From the cell containing the given text, extract its center point as [x, y] coordinate. 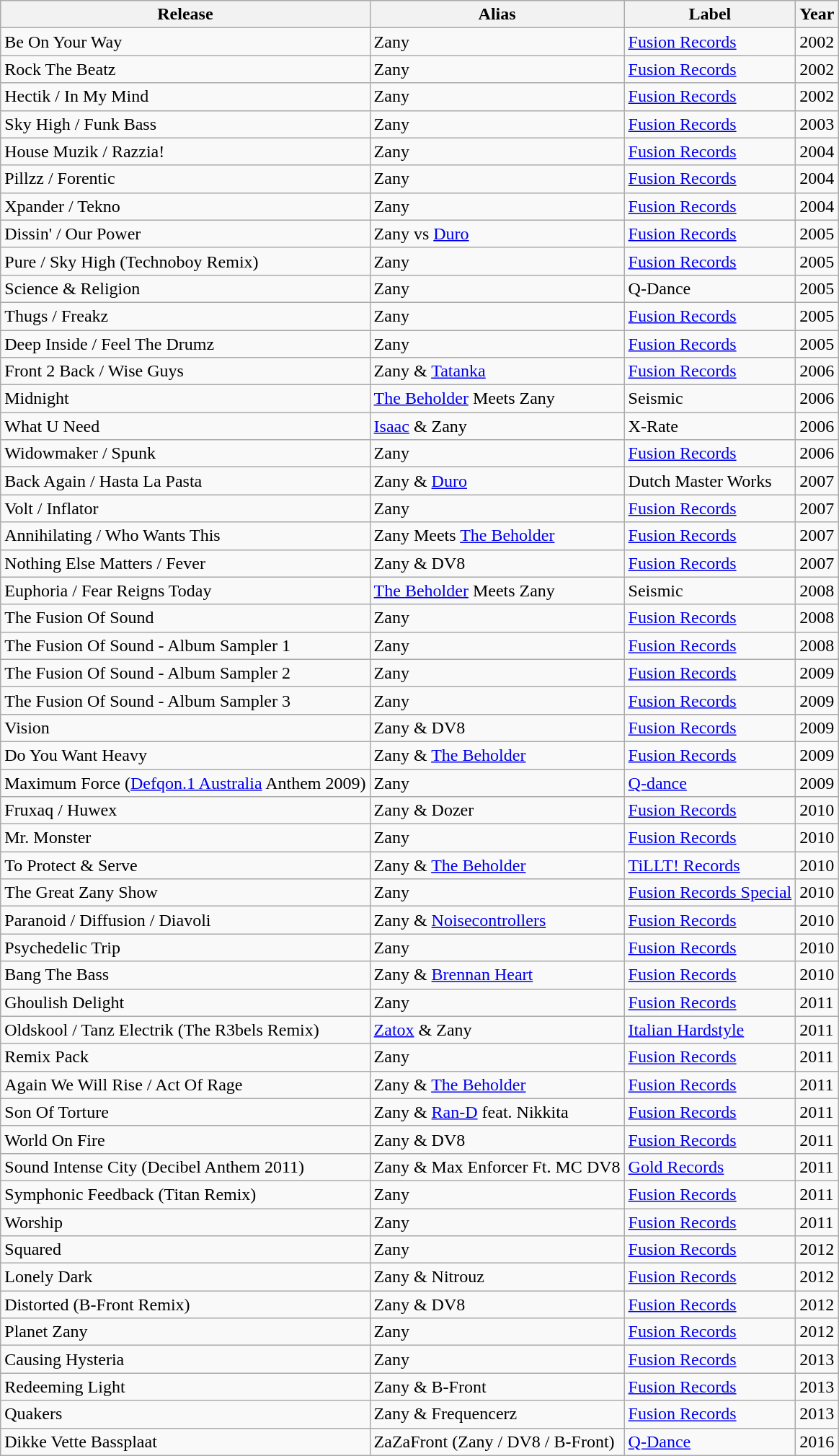
Zatox & Zany [497, 1030]
Italian Hardstyle [710, 1030]
Hectik / In My Mind [185, 97]
The Fusion Of Sound [185, 618]
TiLLT! Records [710, 865]
Euphoria / Fear Reigns Today [185, 591]
Thugs / Freakz [185, 316]
Zany & Nitrouz [497, 1277]
Zany & Brennan Heart [497, 975]
The Fusion Of Sound - Album Sampler 1 [185, 645]
Ghoulish Delight [185, 1002]
Bang The Bass [185, 975]
World On Fire [185, 1139]
Fruxaq / Huwex [185, 811]
Front 2 Back / Wise Guys [185, 371]
Deep Inside / Feel The Drumz [185, 344]
Quakers [185, 1414]
Midnight [185, 399]
Zany vs Duro [497, 234]
Vision [185, 728]
Maximum Force (Defqon.1 Australia Anthem 2009) [185, 782]
Zany & Noisecontrollers [497, 920]
The Fusion Of Sound - Album Sampler 3 [185, 700]
Dutch Master Works [710, 481]
Science & Religion [185, 288]
The Fusion Of Sound - Album Sampler 2 [185, 673]
Zany Meets The Beholder [497, 536]
Zany & Ran-D feat. Nikkita [497, 1112]
Be On Your Way [185, 42]
Sound Intense City (Decibel Anthem 2011) [185, 1167]
Gold Records [710, 1167]
Symphonic Feedback (Titan Remix) [185, 1194]
Redeeming Light [185, 1387]
Pure / Sky High (Technoboy Remix) [185, 261]
Zany & Max Enforcer Ft. MC DV8 [497, 1167]
Year [817, 14]
Zany & Dozer [497, 811]
Rock The Beatz [185, 69]
Remix Pack [185, 1057]
2016 [817, 1442]
Dissin' / Our Power [185, 234]
Volt / Inflator [185, 508]
Oldskool / Tanz Electrik (The R3bels Remix) [185, 1030]
Dikke Vette Bassplaat [185, 1442]
Q-dance [710, 782]
Again We Will Rise / Act Of Rage [185, 1085]
Paranoid / Diffusion / Diavoli [185, 920]
Do You Want Heavy [185, 755]
Planet Zany [185, 1332]
Distorted (B-Front Remix) [185, 1305]
Xpander / Tekno [185, 206]
Isaac & Zany [497, 426]
2003 [817, 124]
Nothing Else Matters / Fever [185, 563]
Worship [185, 1222]
Zany & Frequencerz [497, 1414]
Psychedelic Trip [185, 948]
To Protect & Serve [185, 865]
Sky High / Funk Bass [185, 124]
Label [710, 14]
Zany & Tatanka [497, 371]
ZaZaFront (Zany / DV8 / B-Front) [497, 1442]
Zany & Duro [497, 481]
Fusion Records Special [710, 893]
Annihilating / Who Wants This [185, 536]
Son Of Torture [185, 1112]
Causing Hysteria [185, 1359]
Zany & B-Front [497, 1387]
Alias [497, 14]
Squared [185, 1250]
Release [185, 14]
What U Need [185, 426]
The Great Zany Show [185, 893]
Back Again / Hasta La Pasta [185, 481]
Pillzz / Forentic [185, 179]
Lonely Dark [185, 1277]
X-Rate [710, 426]
Widowmaker / Spunk [185, 454]
House Muzik / Razzia! [185, 151]
Mr. Monster [185, 838]
